Locate the cell with the specified text and output its (x, y) center coordinate. 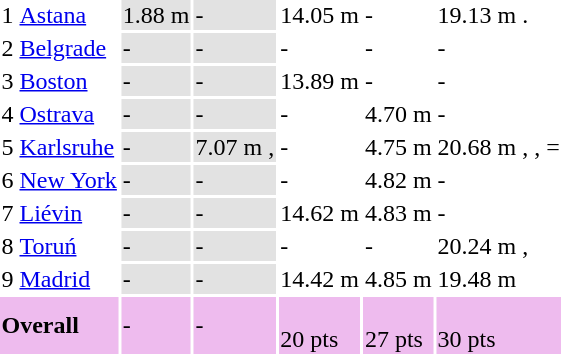
2 (8, 48)
27 pts (398, 326)
7.07 m , (235, 147)
1 (8, 15)
Ostrava (68, 114)
New York (68, 180)
4.70 m (398, 114)
3 (8, 81)
4.85 m (398, 279)
20.24 m , (498, 246)
Boston (68, 81)
4.75 m (398, 147)
6 (8, 180)
8 (8, 246)
20.68 m , , = (498, 147)
4.83 m (398, 213)
Overall (59, 326)
Liévin (68, 213)
9 (8, 279)
30 pts (498, 326)
7 (8, 213)
14.05 m (320, 15)
4.82 m (398, 180)
Astana (68, 15)
19.13 m . (498, 15)
14.42 m (320, 279)
5 (8, 147)
Madrid (68, 279)
4 (8, 114)
1.88 m (156, 15)
19.48 m (498, 279)
Toruń (68, 246)
Karlsruhe (68, 147)
13.89 m (320, 81)
20 pts (320, 326)
Belgrade (68, 48)
14.62 m (320, 213)
